From the cell containing the given text, extract its center point as (x, y) coordinate. 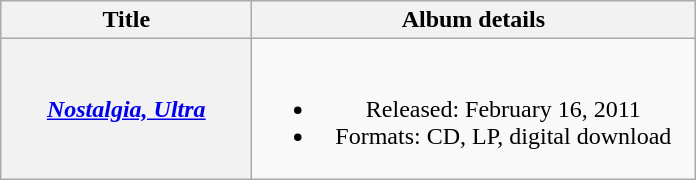
Album details (474, 20)
Released: February 16, 2011Formats: CD, LP, digital download (474, 109)
Nostalgia, Ultra (126, 109)
Title (126, 20)
